Capture the cell that displays the provided text and extract its (X, Y) central coordinate. 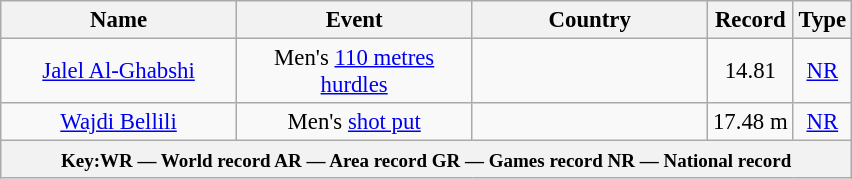
Men's shot put (354, 122)
14.81 (751, 72)
Record (751, 20)
Event (354, 20)
Name (119, 20)
Type (822, 20)
Key:WR — World record AR — Area record GR — Games record NR — National record (426, 160)
Country (590, 20)
Wajdi Bellili (119, 122)
17.48 m (751, 122)
Men's 110 metres hurdles (354, 72)
Jalel Al-Ghabshi (119, 72)
